Capture the cell that displays the provided text and extract its [x, y] central coordinate. 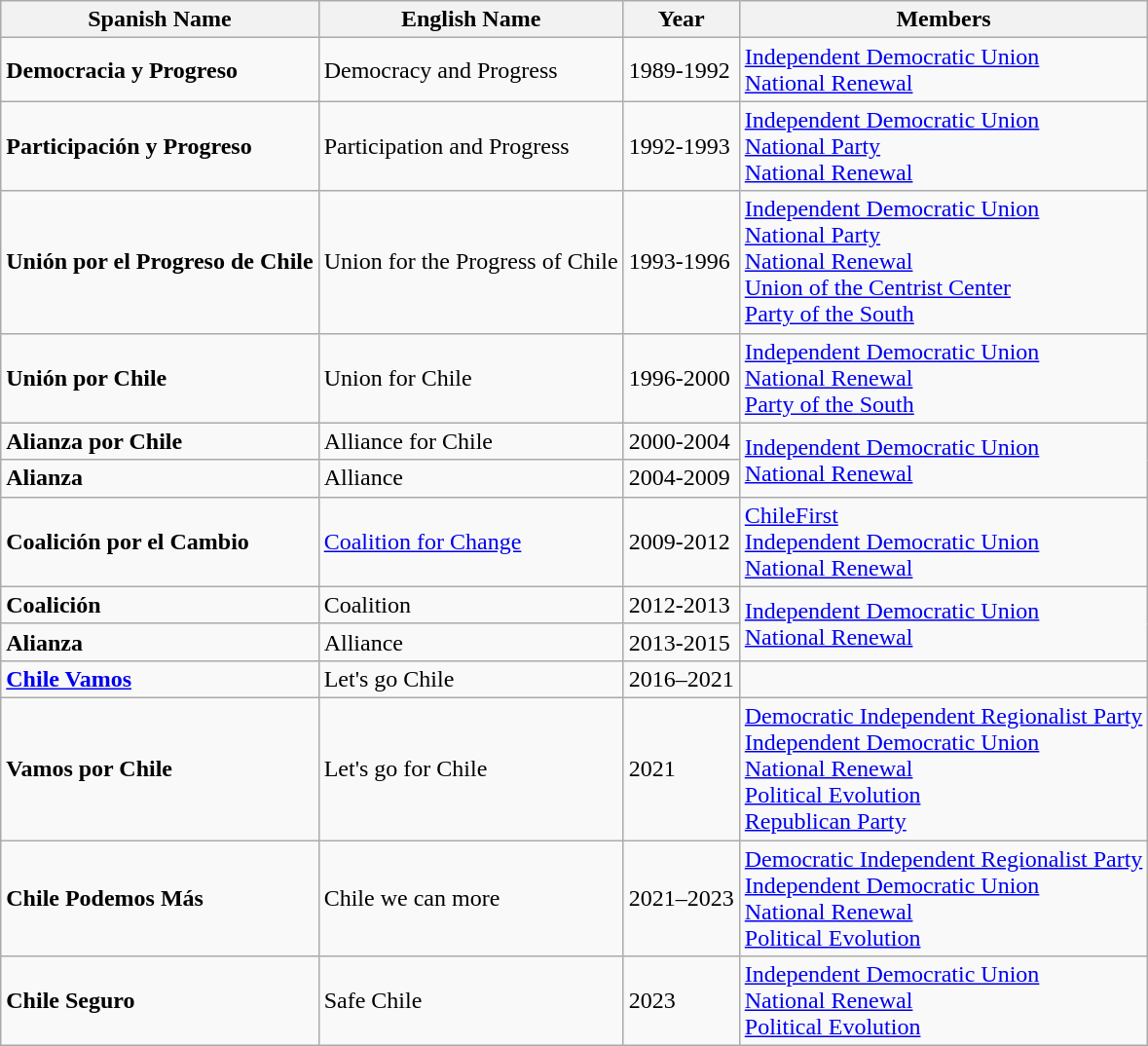
Alianza por Chile [160, 441]
1993-1996 [682, 262]
Participation and Progress [471, 146]
Members [944, 19]
2016–2021 [682, 679]
Democratic Independent Regionalist PartyIndependent Democratic UnionNational RenewalPolitical EvolutionRepublican Party [944, 768]
Chile Vamos [160, 679]
2013-2015 [682, 642]
Alliance for Chile [471, 441]
Coalition for Change [471, 542]
Union for Chile [471, 378]
1989-1992 [682, 70]
Chile Podemos Más [160, 898]
Independent Democratic UnionNational RenewalPolitical Evolution [944, 1001]
2021–2023 [682, 898]
Coalition [471, 605]
Chile we can more [471, 898]
Safe Chile [471, 1001]
Independent Democratic UnionNational RenewalParty of the South [944, 378]
Year [682, 19]
Participación y Progreso [160, 146]
Let's go for Chile [471, 768]
Democracia y Progreso [160, 70]
Unión por Chile [160, 378]
Spanish Name [160, 19]
2000-2004 [682, 441]
Unión por el Progreso de Chile [160, 262]
English Name [471, 19]
Let's go Chile [471, 679]
Democratic Independent Regionalist PartyIndependent Democratic UnionNational RenewalPolitical Evolution [944, 898]
Chile Seguro [160, 1001]
ChileFirstIndependent Democratic UnionNational Renewal [944, 542]
Democracy and Progress [471, 70]
2004-2009 [682, 478]
2009-2012 [682, 542]
1992-1993 [682, 146]
2023 [682, 1001]
2021 [682, 768]
Coalición [160, 605]
Coalición por el Cambio [160, 542]
Independent Democratic UnionNational PartyNational RenewalUnion of the Centrist CenterParty of the South [944, 262]
2012-2013 [682, 605]
Vamos por Chile [160, 768]
Union for the Progress of Chile [471, 262]
1996-2000 [682, 378]
Independent Democratic UnionNational PartyNational Renewal [944, 146]
